Identify which cell holds the provided text, then report its (x, y) central coordinate. 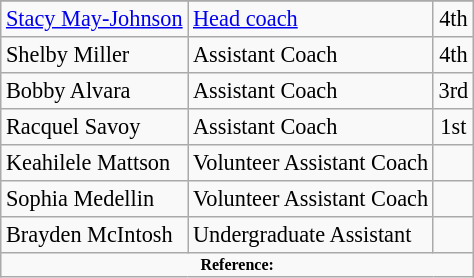
3rd (453, 90)
Undergraduate Assistant (311, 234)
Bobby Alvara (94, 90)
Head coach (311, 19)
Racquel Savoy (94, 126)
Shelby Miller (94, 55)
Sophia Medellin (94, 198)
Keahilele Mattson (94, 162)
Reference: (238, 264)
Stacy May-Johnson (94, 19)
1st (453, 126)
Brayden McIntosh (94, 234)
